Provide the (X, Y) coordinate of the cell's center where the given text is located.  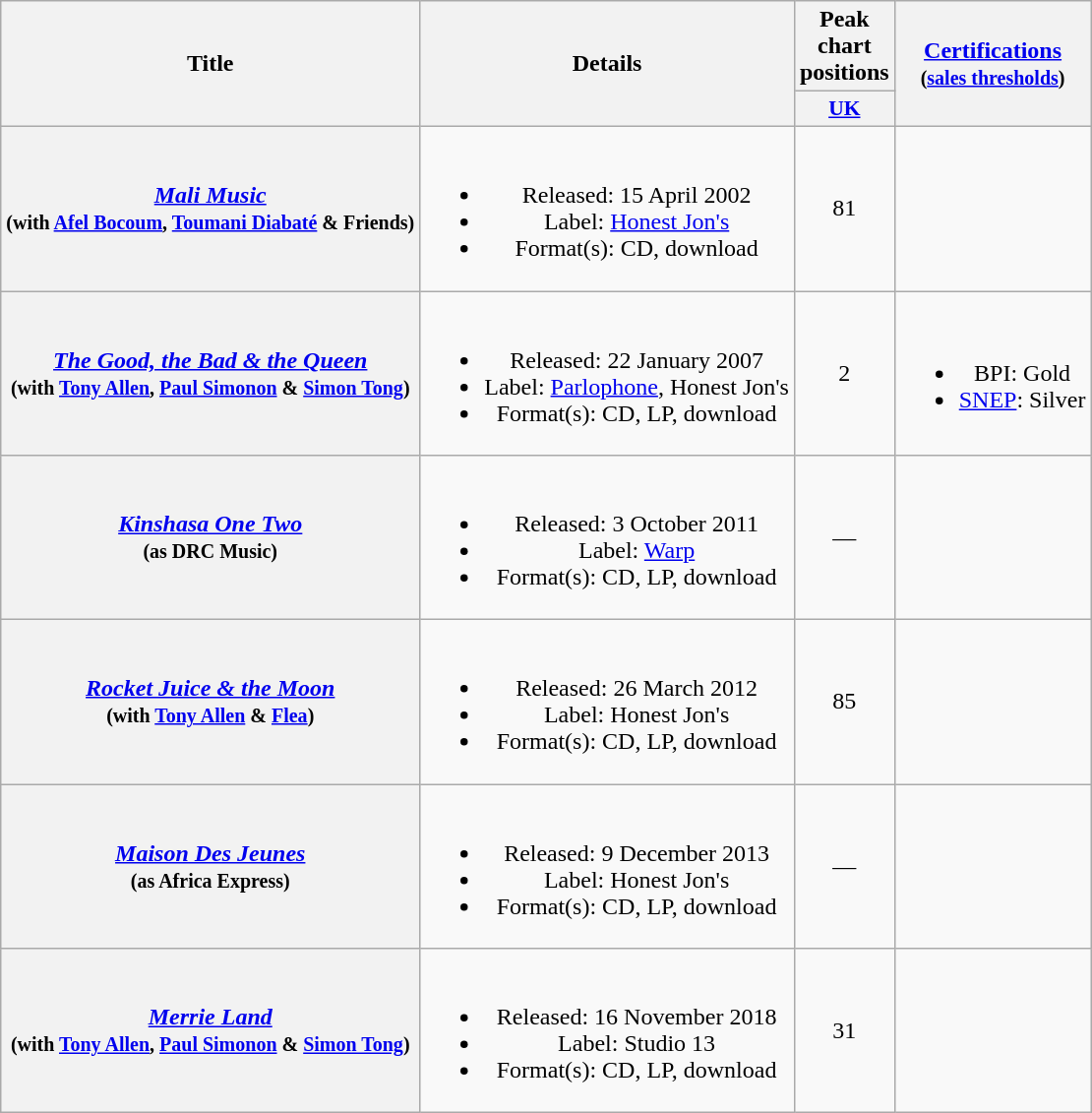
2 (844, 374)
Rocket Juice & the Moon (with Tony Allen & Flea) (211, 703)
31 (844, 1031)
Maison Des Jeunes (as Africa Express) (211, 866)
UK (844, 109)
BPI: GoldSNEP: Silver (993, 374)
Released: 9 December 2013Label: Honest Jon'sFormat(s): CD, LP, download (608, 866)
Certifications(sales thresholds) (993, 64)
Merrie Land (with Tony Allen, Paul Simonon & Simon Tong) (211, 1031)
Released: 3 October 2011Label: WarpFormat(s): CD, LP, download (608, 537)
Mali Music (with Afel Bocoum, Toumani Diabaté & Friends) (211, 209)
Released: 26 March 2012Label: Honest Jon'sFormat(s): CD, LP, download (608, 703)
Released: 15 April 2002Label: Honest Jon'sFormat(s): CD, download (608, 209)
Title (211, 64)
The Good, the Bad & the Queen (with Tony Allen, Paul Simonon & Simon Tong) (211, 374)
Kinshasa One Two (as DRC Music) (211, 537)
Details (608, 64)
Peak chart positions (844, 46)
Released: 16 November 2018Label: Studio 13Format(s): CD, LP, download (608, 1031)
Released: 22 January 2007Label: Parlophone, Honest Jon'sFormat(s): CD, LP, download (608, 374)
81 (844, 209)
85 (844, 703)
